Return [X, Y] of the center of cell containing provided text 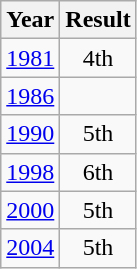
2004 [30, 248]
1998 [30, 172]
6th [98, 172]
Year [30, 20]
1981 [30, 58]
1990 [30, 134]
4th [98, 58]
2000 [30, 210]
1986 [30, 96]
Result [98, 20]
